Locate the cell with the specified text and output its (x, y) center coordinate. 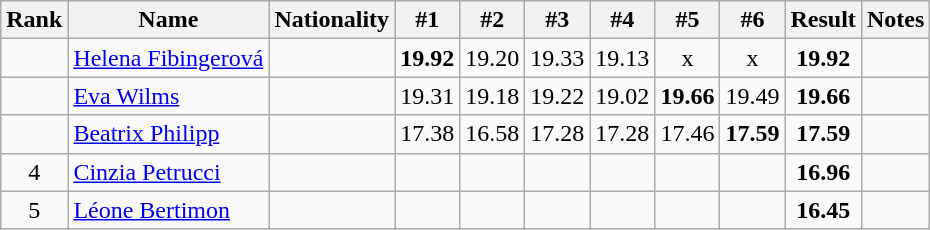
16.96 (823, 172)
19.02 (622, 96)
17.46 (688, 134)
19.31 (428, 96)
19.49 (752, 96)
Eva Wilms (168, 96)
19.13 (622, 58)
Name (168, 20)
Léone Bertimon (168, 210)
#4 (622, 20)
#2 (492, 20)
19.22 (558, 96)
#5 (688, 20)
Result (823, 20)
#3 (558, 20)
#6 (752, 20)
19.18 (492, 96)
5 (34, 210)
Cinzia Petrucci (168, 172)
19.20 (492, 58)
16.45 (823, 210)
Nationality (332, 20)
Beatrix Philipp (168, 134)
Notes (895, 20)
19.33 (558, 58)
Helena Fibingerová (168, 58)
17.38 (428, 134)
#1 (428, 20)
4 (34, 172)
16.58 (492, 134)
Rank (34, 20)
